Detect which cell encompasses the target text, then output its [x, y] center coordinate. 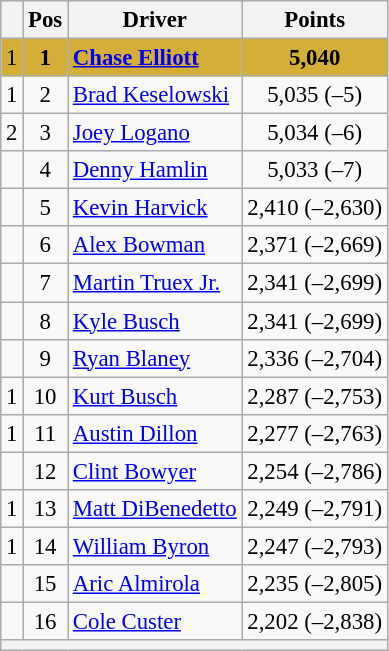
2,202 (–2,838) [314, 621]
2,371 (–2,669) [314, 245]
3 [46, 133]
11 [46, 433]
2,235 (–2,805) [314, 584]
12 [46, 471]
Kevin Harvick [155, 208]
2,277 (–2,763) [314, 433]
8 [46, 321]
2,287 (–2,753) [314, 396]
Kurt Busch [155, 396]
Austin Dillon [155, 433]
2,336 (–2,704) [314, 358]
9 [46, 358]
5,034 (–6) [314, 133]
5 [46, 208]
16 [46, 621]
Kyle Busch [155, 321]
Driver [155, 20]
Joey Logano [155, 133]
5,033 (–7) [314, 170]
2,254 (–2,786) [314, 471]
2,410 (–2,630) [314, 208]
Brad Keselowski [155, 95]
Matt DiBenedetto [155, 509]
Denny Hamlin [155, 170]
William Byron [155, 546]
13 [46, 509]
Clint Bowyer [155, 471]
7 [46, 283]
Alex Bowman [155, 245]
5,035 (–5) [314, 95]
14 [46, 546]
6 [46, 245]
2,249 (–2,791) [314, 509]
15 [46, 584]
Ryan Blaney [155, 358]
Points [314, 20]
Cole Custer [155, 621]
4 [46, 170]
5,040 [314, 58]
Pos [46, 20]
10 [46, 396]
Aric Almirola [155, 584]
Chase Elliott [155, 58]
Martin Truex Jr. [155, 283]
2,247 (–2,793) [314, 546]
